Identify which cell holds the provided text, then report its (x, y) central coordinate. 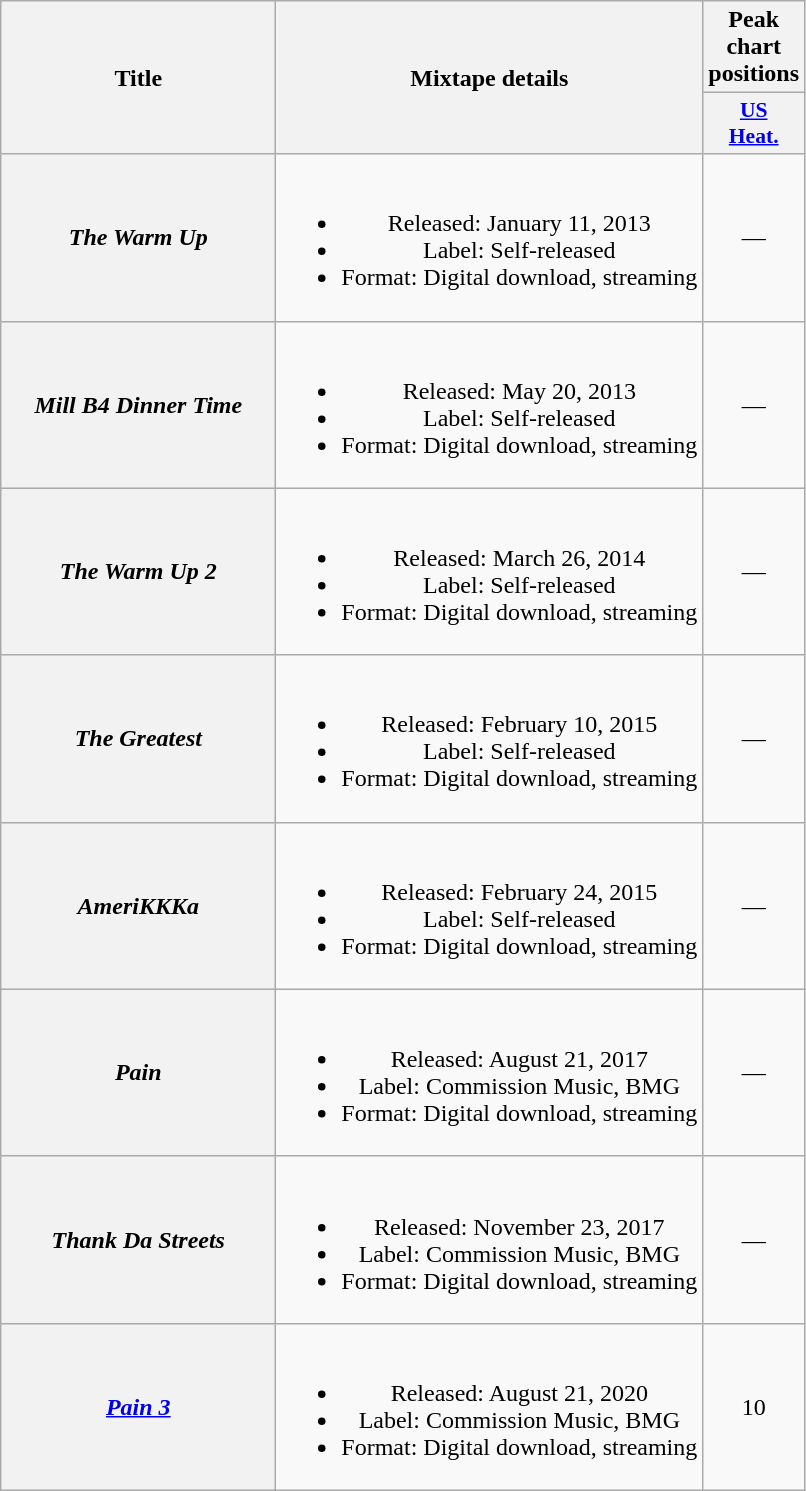
Pain (138, 1072)
Thank Da Streets (138, 1240)
Released: February 24, 2015Label: Self-releasedFormat: Digital download, streaming (490, 906)
Pain 3 (138, 1406)
Released: November 23, 2017Label: Commission Music, BMGFormat: Digital download, streaming (490, 1240)
Released: May 20, 2013Label: Self-releasedFormat: Digital download, streaming (490, 404)
Peak chart positions (754, 47)
The Warm Up 2 (138, 572)
The Greatest (138, 738)
Mixtape details (490, 78)
Released: January 11, 2013Label: Self-releasedFormat: Digital download, streaming (490, 238)
Mill B4 Dinner Time (138, 404)
Released: February 10, 2015Label: Self-releasedFormat: Digital download, streaming (490, 738)
Released: August 21, 2020Label: Commission Music, BMGFormat: Digital download, streaming (490, 1406)
Released: August 21, 2017Label: Commission Music, BMGFormat: Digital download, streaming (490, 1072)
10 (754, 1406)
Title (138, 78)
The Warm Up (138, 238)
AmeriKKKa (138, 906)
Released: March 26, 2014Label: Self-releasedFormat: Digital download, streaming (490, 572)
USHeat. (754, 124)
